Search for the cell housing the specified text and yield its (x, y) center coordinate. 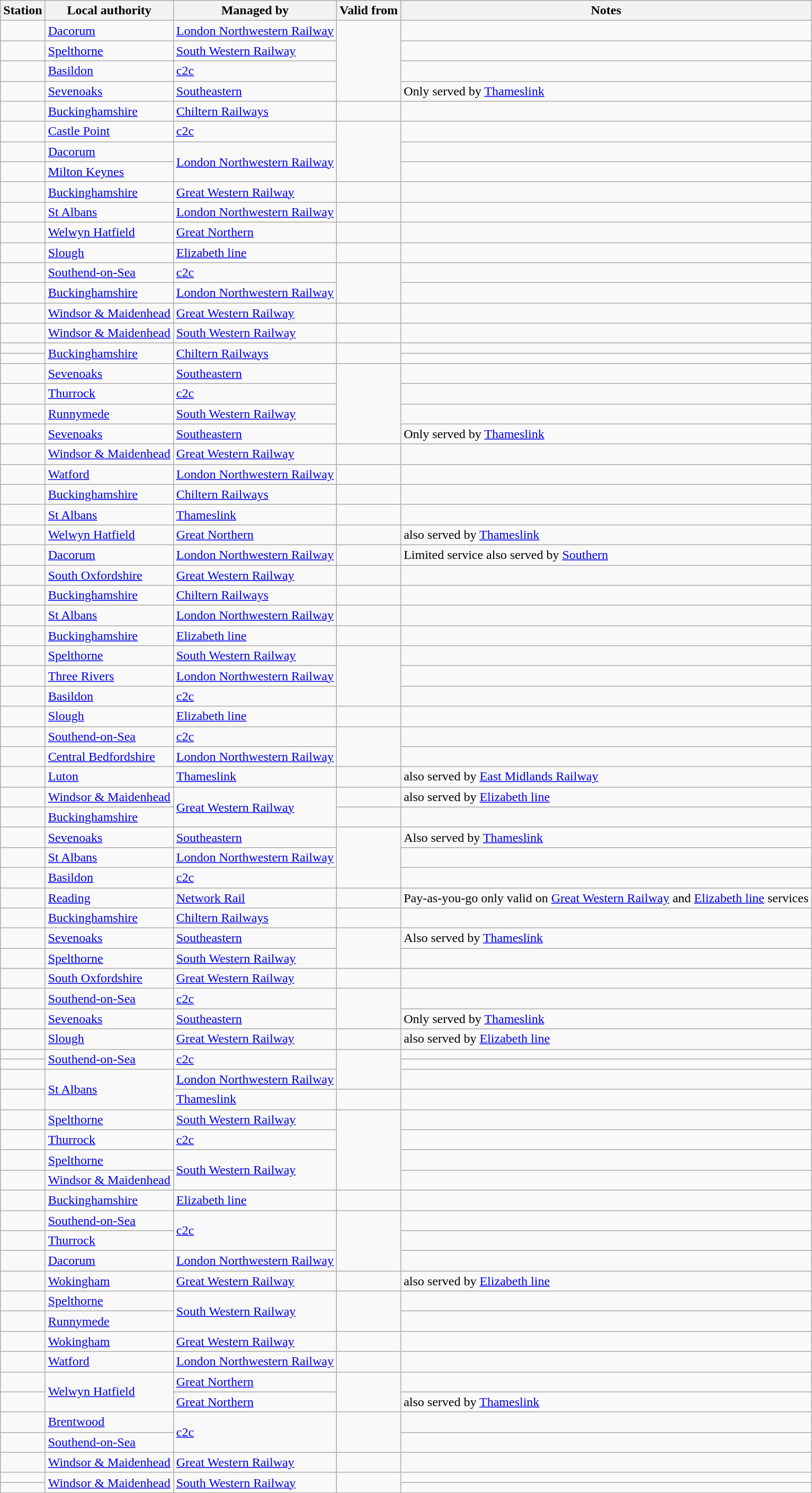
Limited service also served by Southern (606, 555)
Three Rivers (109, 676)
also served by East Midlands Railway (606, 777)
Reading (109, 898)
Milton Keynes (109, 172)
Local authority (109, 11)
Managed by (255, 11)
Castle Point (109, 131)
Network Rail (255, 898)
Brentwood (109, 1422)
Valid from (369, 11)
Notes (606, 11)
Luton (109, 777)
Central Bedfordshire (109, 757)
Station (23, 11)
Pay-as-you-go only valid on Great Western Railway and Elizabeth line services (606, 898)
